Scan for the cell matching the given text and deliver its (X, Y) coordinate at center. 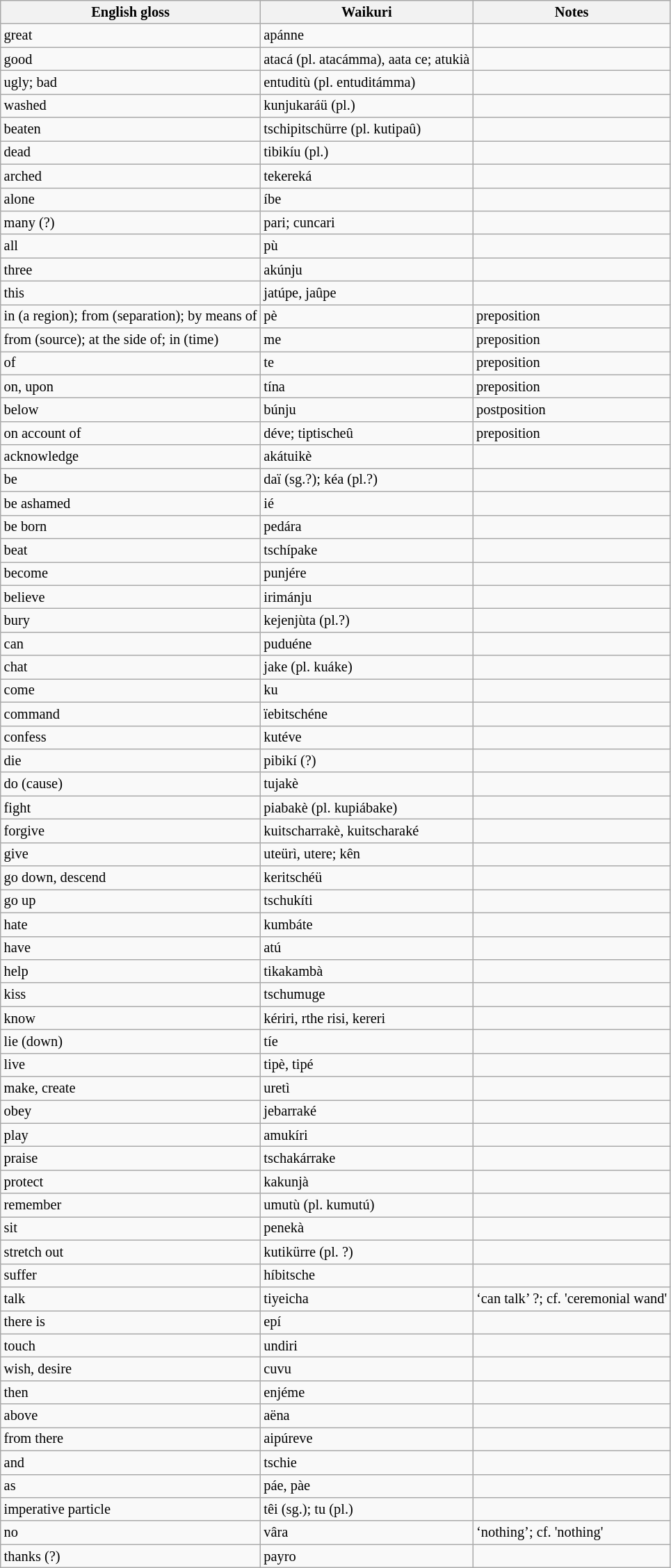
tschipitschürre (pl. kutipaû) (366, 129)
wish, desire (131, 1369)
command (131, 714)
protect (131, 1182)
te (366, 363)
die (131, 760)
then (131, 1392)
keritschéü (366, 878)
aipúreve (366, 1439)
this (131, 293)
three (131, 270)
kériri, rthe risi, kereri (366, 1018)
atacá (pl. atacámma), aata ce; atukià (366, 59)
búnju (366, 409)
thanks (?) (131, 1556)
me (366, 340)
enjéme (366, 1392)
entuditù (pl. entuditámma) (366, 82)
kakunjà (366, 1182)
punjére (366, 573)
‘nothing’; cf. 'nothing' (572, 1533)
kunjukaráü (pl.) (366, 106)
uteürì, utere; kên (366, 854)
Waikuri (366, 12)
remember (131, 1205)
touch (131, 1346)
tekereká (366, 176)
tibikíu (pl.) (366, 152)
become (131, 573)
live (131, 1065)
pedára (366, 527)
do (cause) (131, 784)
confess (131, 737)
umutù (pl. kumutú) (366, 1205)
irimánju (366, 597)
from (source); at the side of; in (time) (131, 340)
there is (131, 1322)
tipè, tipé (366, 1065)
payro (366, 1556)
kejenjùta (pl.?) (366, 620)
tschumuge (366, 995)
amukíri (366, 1135)
têi (sg.); tu (pl.) (366, 1509)
páe, pàe (366, 1486)
play (131, 1135)
English gloss (131, 12)
on account of (131, 433)
tschukíti (366, 901)
arched (131, 176)
stretch out (131, 1252)
above (131, 1416)
jatúpe, jaûpe (366, 293)
from there (131, 1439)
alone (131, 199)
aëna (366, 1416)
in (a region); from (separation); by means of (131, 316)
go down, descend (131, 878)
acknowledge (131, 457)
below (131, 409)
bury (131, 620)
be ashamed (131, 503)
akátuikè (366, 457)
atú (366, 948)
apánne (366, 35)
pè (366, 316)
tíe (366, 1041)
on, upon (131, 386)
postposition (572, 409)
talk (131, 1298)
jebarraké (366, 1111)
can (131, 644)
akúnju (366, 270)
kutikürre (pl. ?) (366, 1252)
dead (131, 152)
tschakárrake (366, 1159)
make, create (131, 1088)
cuvu (366, 1369)
íbe (366, 199)
fight (131, 808)
be (131, 480)
tschie (366, 1462)
ïebitschéne (366, 714)
tikakambà (366, 971)
lie (down) (131, 1041)
have (131, 948)
pibikí (?) (366, 760)
ié (366, 503)
be born (131, 527)
beaten (131, 129)
beat (131, 550)
ugly; bad (131, 82)
hate (131, 924)
déve; tiptischeû (366, 433)
tujakè (366, 784)
tína (366, 386)
good (131, 59)
and (131, 1462)
washed (131, 106)
go up (131, 901)
come (131, 690)
penekà (366, 1228)
Notes (572, 12)
uretì (366, 1088)
epí (366, 1322)
tschípake (366, 550)
pari; cuncari (366, 222)
suffer (131, 1275)
know (131, 1018)
piabakè (pl. kupiábake) (366, 808)
kumbáte (366, 924)
híbitsche (366, 1275)
vâra (366, 1533)
pù (366, 246)
help (131, 971)
give (131, 854)
kutéve (366, 737)
daï (sg.?); kéa (pl.?) (366, 480)
forgive (131, 831)
imperative particle (131, 1509)
believe (131, 597)
sit (131, 1228)
chat (131, 667)
no (131, 1533)
all (131, 246)
obey (131, 1111)
praise (131, 1159)
great (131, 35)
puduéne (366, 644)
many (?) (131, 222)
tiyeicha (366, 1298)
as (131, 1486)
kiss (131, 995)
of (131, 363)
kuitscharrakè, kuitscharaké (366, 831)
‘can talk’ ?; cf. 'ceremonial wand' (572, 1298)
ku (366, 690)
undiri (366, 1346)
jake (pl. kuáke) (366, 667)
